For the text-containing cell, return its midpoint in [x, y] coordinate format. 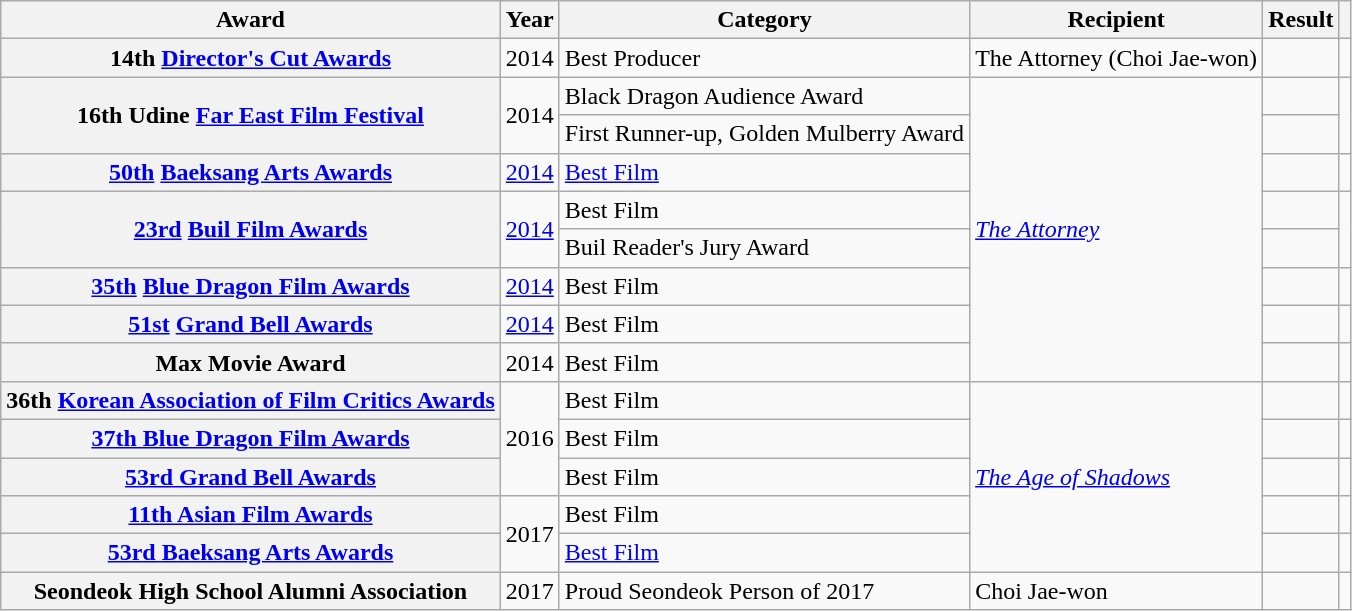
37th Blue Dragon Film Awards [251, 438]
Year [530, 20]
14th Director's Cut Awards [251, 58]
The Attorney [1116, 229]
Black Dragon Audience Award [764, 96]
2016 [530, 438]
Award [251, 20]
Proud Seondeok Person of 2017 [764, 591]
Buil Reader's Jury Award [764, 248]
53rd Baeksang Arts Awards [251, 553]
The Age of Shadows [1116, 476]
51st Grand Bell Awards [251, 324]
Recipient [1116, 20]
Result [1301, 20]
36th Korean Association of Film Critics Awards [251, 400]
53rd Grand Bell Awards [251, 477]
Category [764, 20]
Choi Jae-won [1116, 591]
16th Udine Far East Film Festival [251, 115]
First Runner-up, Golden Mulberry Award [764, 134]
Max Movie Award [251, 362]
Best Producer [764, 58]
The Attorney (Choi Jae-won) [1116, 58]
50th Baeksang Arts Awards [251, 172]
Seondeok High School Alumni Association [251, 591]
23rd Buil Film Awards [251, 229]
11th Asian Film Awards [251, 515]
35th Blue Dragon Film Awards [251, 286]
